Detect which cell encompasses the target text, then output its (x, y) center coordinate. 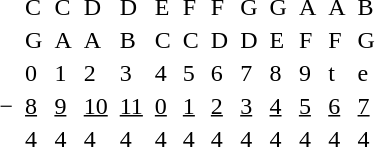
10 (96, 106)
G (34, 40)
B (131, 40)
7 (249, 73)
t (337, 73)
11 (131, 106)
E (278, 40)
